Pinpoint the cell where the given text exists, returning its (x, y) midpoint coordinate. 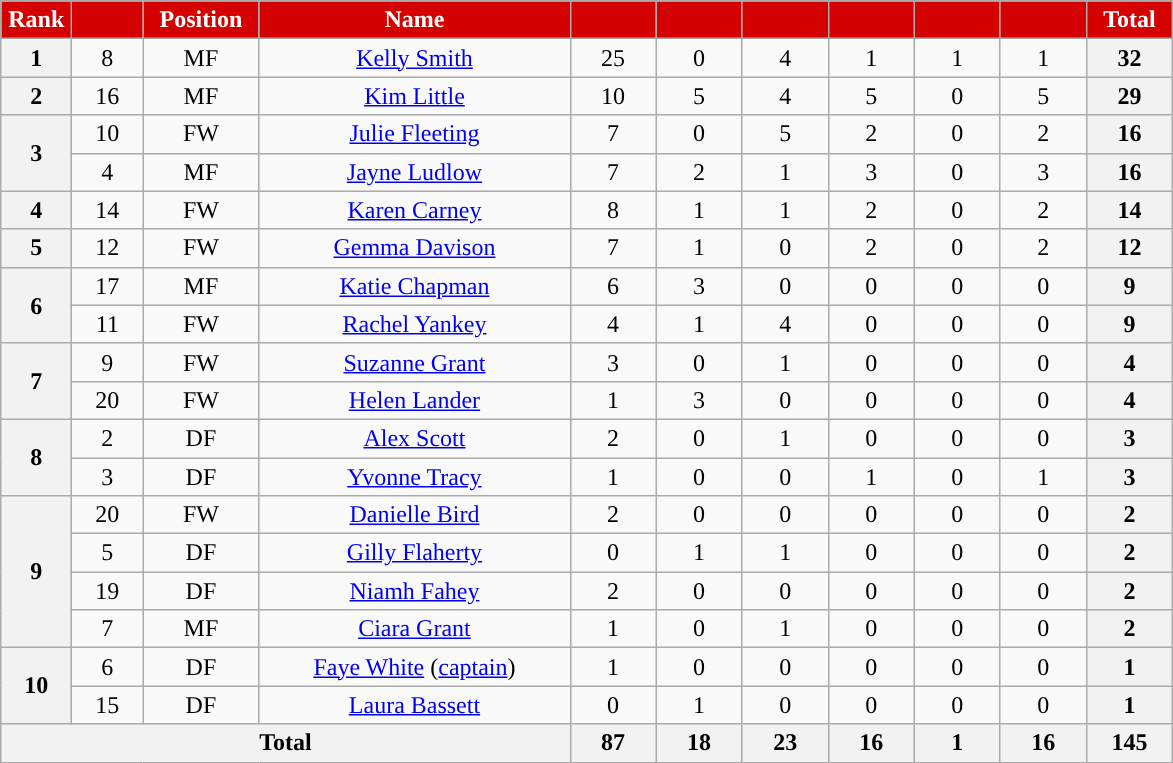
Helen Lander (414, 400)
Julie Fleeting (414, 134)
Alex Scott (414, 438)
25 (613, 58)
87 (613, 743)
Yvonne Tracy (414, 477)
Rank (36, 20)
Gilly Flaherty (414, 553)
Position (201, 20)
Jayne Ludlow (414, 172)
145 (1129, 743)
Suzanne Grant (414, 362)
23 (785, 743)
18 (699, 743)
17 (108, 286)
29 (1129, 96)
15 (108, 705)
19 (108, 591)
Karen Carney (414, 210)
Laura Bassett (414, 705)
Rachel Yankey (414, 324)
Kim Little (414, 96)
32 (1129, 58)
11 (108, 324)
Katie Chapman (414, 286)
Name (414, 20)
Ciara Grant (414, 629)
Faye White (captain) (414, 667)
Gemma Davison (414, 248)
Danielle Bird (414, 515)
Niamh Fahey (414, 591)
Kelly Smith (414, 58)
